Capture the cell that displays the provided text and extract its (X, Y) central coordinate. 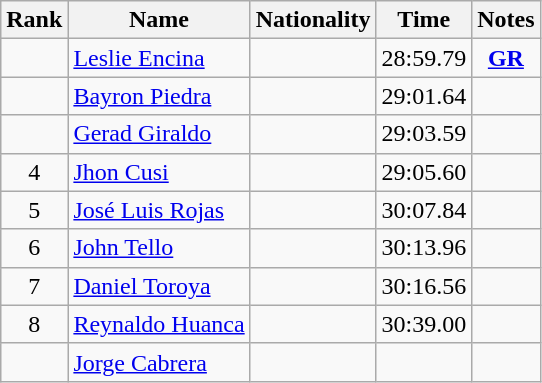
Rank (34, 20)
5 (34, 210)
Gerad Giraldo (159, 134)
John Tello (159, 248)
Name (159, 20)
Time (424, 20)
Jhon Cusi (159, 172)
28:59.79 (424, 58)
30:39.00 (424, 324)
29:05.60 (424, 172)
29:01.64 (424, 96)
Nationality (313, 20)
30:16.56 (424, 286)
Bayron Piedra (159, 96)
7 (34, 286)
29:03.59 (424, 134)
José Luis Rojas (159, 210)
30:13.96 (424, 248)
8 (34, 324)
4 (34, 172)
Daniel Toroya (159, 286)
6 (34, 248)
Leslie Encina (159, 58)
30:07.84 (424, 210)
Notes (506, 20)
Jorge Cabrera (159, 362)
Reynaldo Huanca (159, 324)
GR (506, 58)
